Locate the cell with the specified text and output its [X, Y] center coordinate. 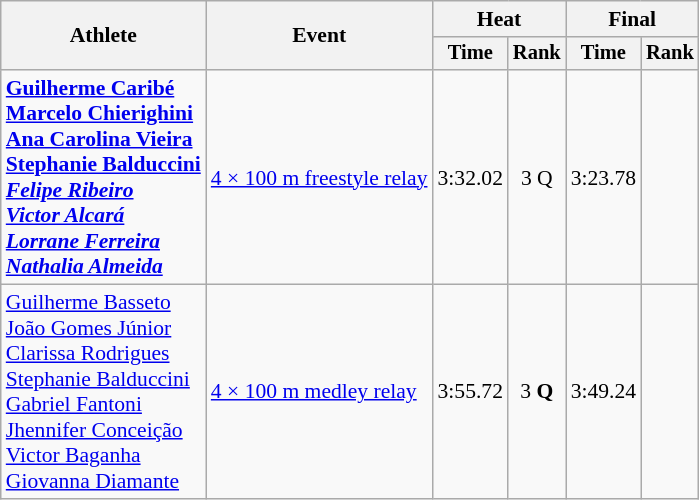
Heat [500, 19]
Final [632, 19]
Guilherme CaribéMarcelo ChierighiniAna Carolina VieiraStephanie BalducciniFelipe RibeiroVictor AlcaráLorrane FerreiraNathalia Almeida [104, 177]
3:32.02 [470, 177]
3:49.24 [604, 392]
Athlete [104, 36]
Event [320, 36]
3:55.72 [470, 392]
4 × 100 m medley relay [320, 392]
Guilherme BassetoJoão Gomes JúniorClarissa RodriguesStephanie BalducciniGabriel FantoniJhennifer ConceiçãoVictor BaganhaGiovanna Diamante [104, 392]
4 × 100 m freestyle relay [320, 177]
3:23.78 [604, 177]
